Determine the [x, y] coordinate at the center of the cell enclosing the given text.  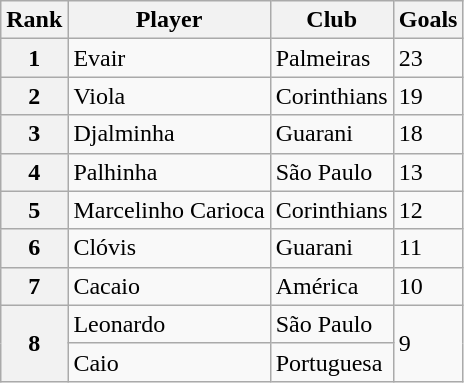
1 [34, 58]
América [332, 286]
23 [428, 58]
19 [428, 96]
12 [428, 210]
Cacaio [169, 286]
Palmeiras [332, 58]
Viola [169, 96]
Clóvis [169, 248]
13 [428, 172]
3 [34, 134]
Rank [34, 20]
Goals [428, 20]
Evair [169, 58]
Club [332, 20]
Djalminha [169, 134]
2 [34, 96]
Marcelinho Carioca [169, 210]
11 [428, 248]
6 [34, 248]
Caio [169, 362]
18 [428, 134]
Portuguesa [332, 362]
8 [34, 343]
5 [34, 210]
9 [428, 343]
7 [34, 286]
Player [169, 20]
Palhinha [169, 172]
10 [428, 286]
Leonardo [169, 324]
4 [34, 172]
